Detect which cell encompasses the target text, then output its [x, y] center coordinate. 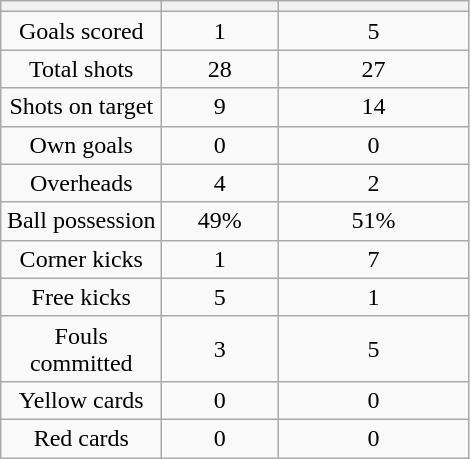
2 [374, 183]
28 [220, 69]
14 [374, 107]
9 [220, 107]
Goals scored [82, 31]
Shots on target [82, 107]
Overheads [82, 183]
7 [374, 259]
49% [220, 221]
51% [374, 221]
Free kicks [82, 297]
Ball possession [82, 221]
Total shots [82, 69]
Fouls committed [82, 348]
27 [374, 69]
4 [220, 183]
3 [220, 348]
Corner kicks [82, 259]
Own goals [82, 145]
Red cards [82, 438]
Yellow cards [82, 400]
